Extract the (x, y) coordinate from the center of the cell holding the provided text.  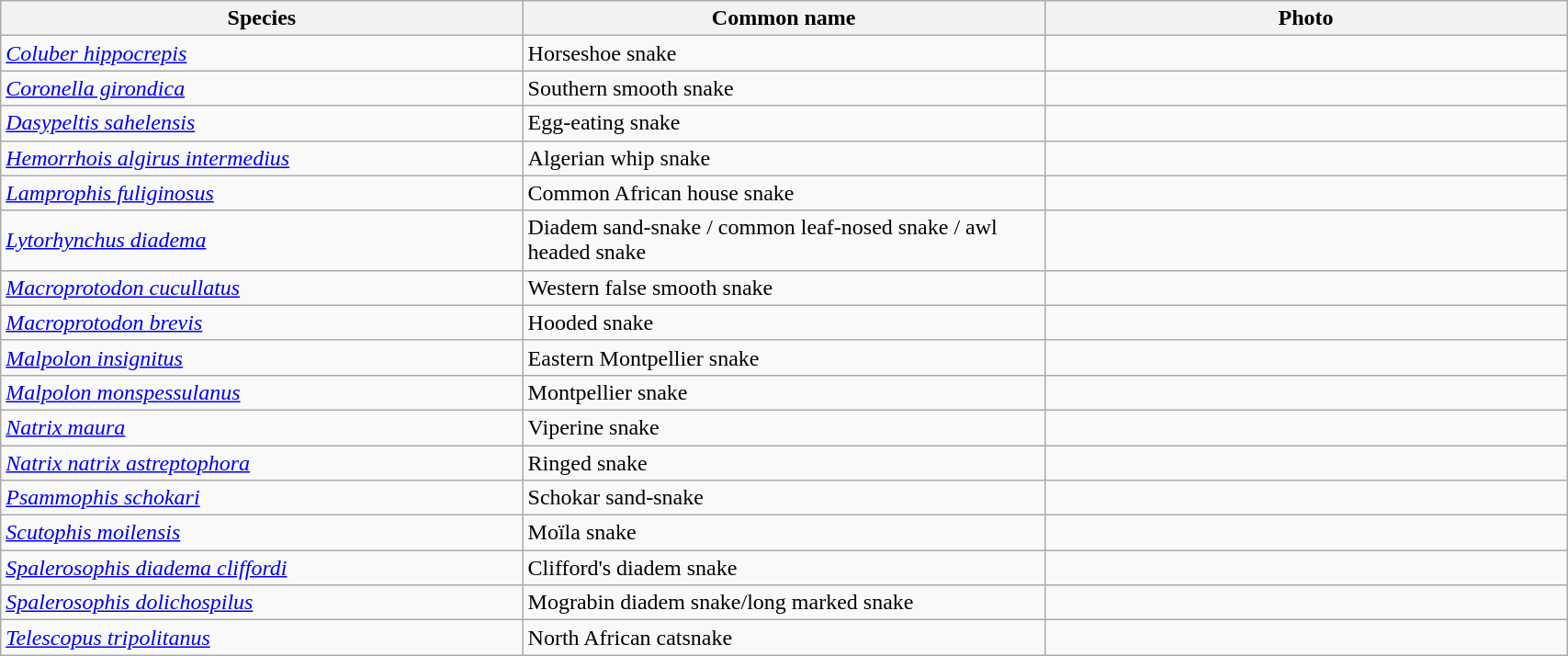
Southern smooth snake (784, 88)
Lytorhynchus diadema (262, 241)
Macroprotodon cucullatus (262, 288)
Malpolon monspessulanus (262, 392)
Lamprophis fuliginosus (262, 193)
Malpolon insignitus (262, 357)
Scutophis moilensis (262, 533)
Eastern Montpellier snake (784, 357)
Common name (784, 18)
Algerian whip snake (784, 158)
Telescopus tripolitanus (262, 638)
Hemorrhois algirus intermedius (262, 158)
Photo (1305, 18)
North African catsnake (784, 638)
Natrix maura (262, 427)
Coluber hippocrepis (262, 53)
Viperine snake (784, 427)
Schokar sand-snake (784, 498)
Spalerosophis diadema cliffordi (262, 568)
Dasypeltis sahelensis (262, 123)
Hooded snake (784, 322)
Natrix natrix astreptophora (262, 462)
Moïla snake (784, 533)
Horseshoe snake (784, 53)
Ringed snake (784, 462)
Diadem sand-snake / common leaf-nosed snake / awl headed snake (784, 241)
Mograbin diadem snake/long marked snake (784, 603)
Coronella girondica (262, 88)
Psammophis schokari (262, 498)
Common African house snake (784, 193)
Montpellier snake (784, 392)
Species (262, 18)
Western false smooth snake (784, 288)
Egg-eating snake (784, 123)
Clifford's diadem snake (784, 568)
Macroprotodon brevis (262, 322)
Spalerosophis dolichospilus (262, 603)
